Find where the given text appears and provide that cell's center as [X, Y] coordinate. 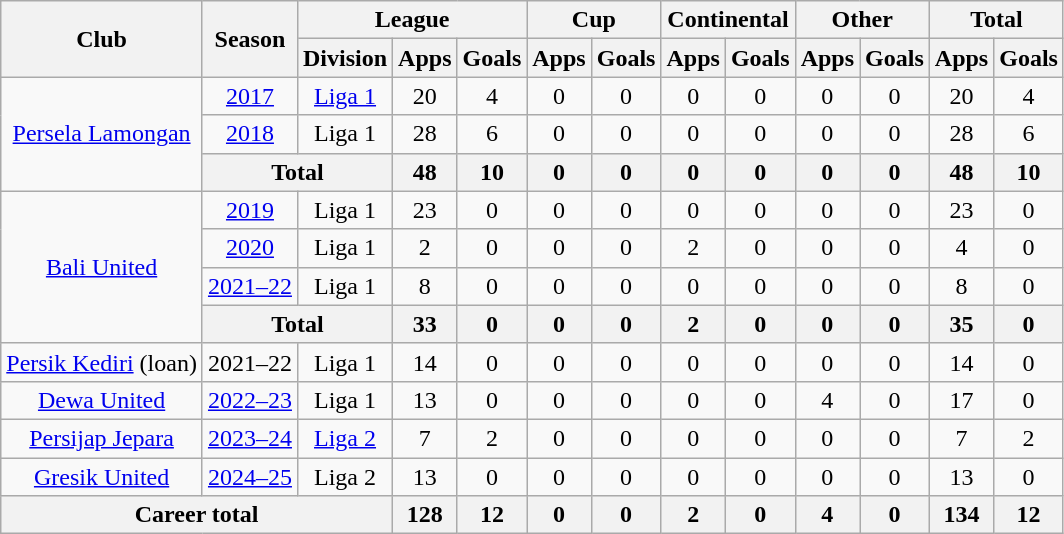
2024–25 [250, 477]
Bali United [102, 267]
Persijap Jepara [102, 438]
Club [102, 39]
128 [425, 515]
134 [961, 515]
17 [961, 400]
Dewa United [102, 400]
33 [425, 324]
2017 [250, 96]
2018 [250, 134]
Cup [594, 20]
Gresik United [102, 477]
League [412, 20]
2019 [250, 210]
Continental [728, 20]
Division [344, 58]
2020 [250, 248]
Persik Kediri (loan) [102, 362]
Season [250, 39]
Other [862, 20]
Persela Lamongan [102, 134]
2022–23 [250, 400]
35 [961, 324]
Career total [197, 515]
2023–24 [250, 438]
